Pinpoint the cell where the given text exists, returning its (x, y) midpoint coordinate. 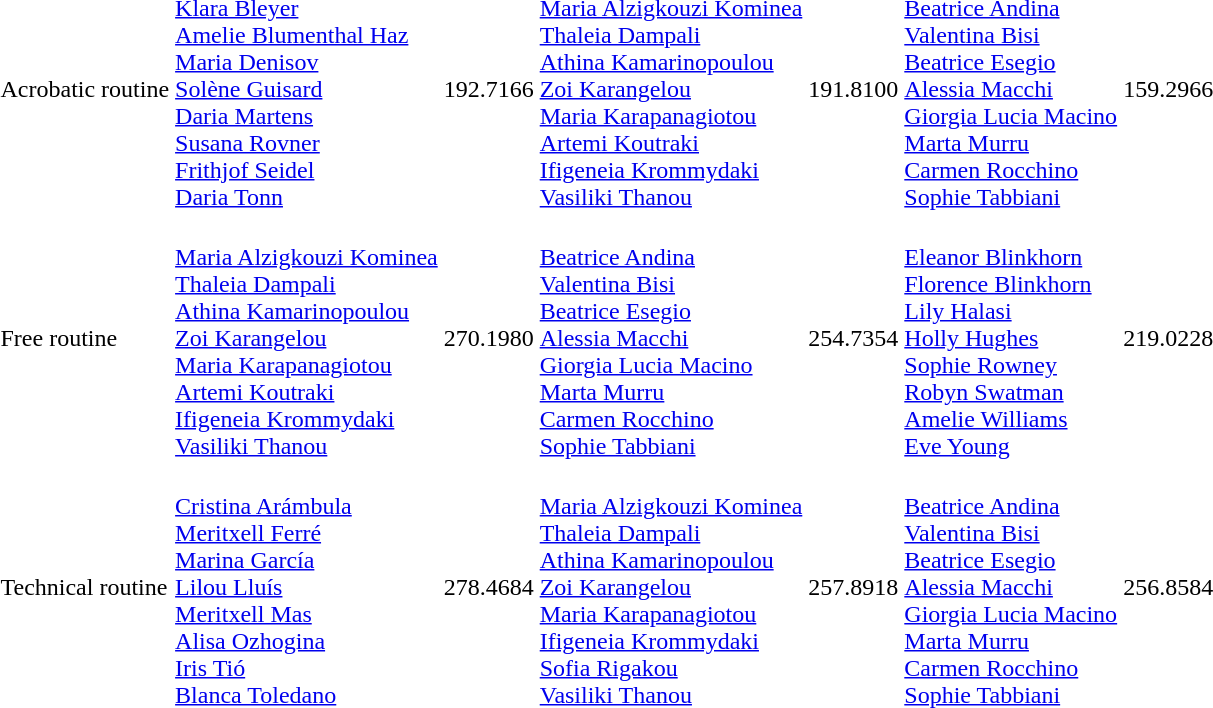
270.1980 (488, 338)
Maria Alzigkouzi KomineaThaleia DampaliAthina KamarinopoulouZoi KarangelouMaria KarapanagiotouArtemi KoutrakiIfigeneia KrommydakiVasiliki Thanou (307, 338)
254.7354 (854, 338)
Eleanor BlinkhornFlorence BlinkhornLily HalasiHolly HughesSophie RowneyRobyn SwatmanAmelie WilliamsEve Young (1011, 338)
Beatrice AndinaValentina BisiBeatrice EsegioAlessia MacchiGiorgia Lucia MacinoMarta MurruCarmen RocchinoSophie Tabbiani (671, 338)
